For the text-containing cell, return its midpoint in [x, y] coordinate format. 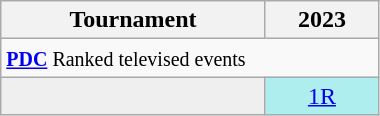
1R [322, 96]
2023 [322, 20]
Tournament [134, 20]
PDC Ranked televised events [190, 58]
